Determine the [x, y] coordinate at the center of the cell enclosing the given text.  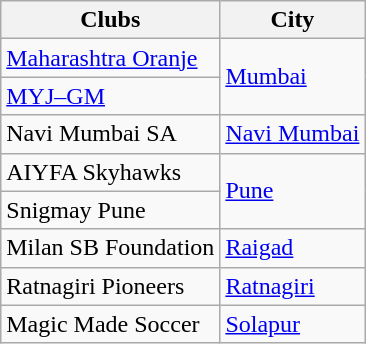
Magic Made Soccer [110, 324]
City [292, 20]
Snigmay Pune [110, 210]
Ratnagiri Pioneers [110, 286]
Solapur [292, 324]
Raigad [292, 248]
Maharashtra Oranje [110, 58]
Navi Mumbai SA [110, 134]
MYJ–GM [110, 96]
Mumbai [292, 77]
Navi Mumbai [292, 134]
Milan SB Foundation [110, 248]
AIYFA Skyhawks [110, 172]
Ratnagiri [292, 286]
Clubs [110, 20]
Pune [292, 191]
